Return (x, y) of the center of cell containing provided text 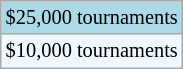
$10,000 tournaments (92, 51)
$25,000 tournaments (92, 17)
